For the text-containing cell, return its midpoint in [X, Y] coordinate format. 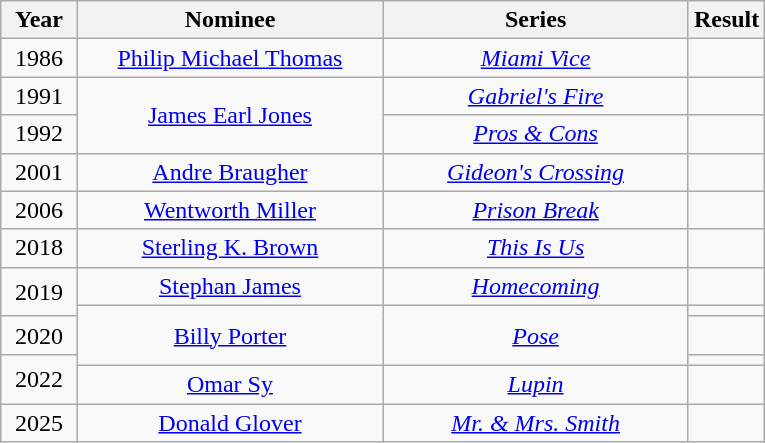
Result [726, 20]
Mr. & Mrs. Smith [536, 423]
Andre Braugher [230, 172]
Sterling K. Brown [230, 248]
Philip Michael Thomas [230, 58]
James Earl Jones [230, 115]
Miami Vice [536, 58]
Pose [536, 335]
Prison Break [536, 210]
Gabriel's Fire [536, 96]
Omar Sy [230, 384]
2022 [39, 378]
1992 [39, 134]
Billy Porter [230, 335]
Donald Glover [230, 423]
Pros & Cons [536, 134]
Year [39, 20]
Series [536, 20]
Lupin [536, 384]
Stephan James [230, 286]
2019 [39, 292]
1986 [39, 58]
This Is Us [536, 248]
2018 [39, 248]
Wentworth Miller [230, 210]
Gideon's Crossing [536, 172]
2020 [39, 335]
2006 [39, 210]
1991 [39, 96]
Homecoming [536, 286]
Nominee [230, 20]
2001 [39, 172]
2025 [39, 423]
